Return (X, Y) of the center of cell containing provided text 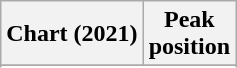
Peakposition (189, 34)
Chart (2021) (72, 34)
